Scan for the cell matching the given text and deliver its (x, y) coordinate at center. 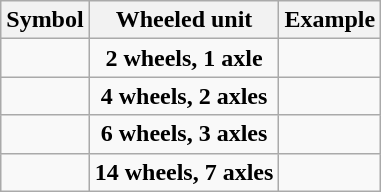
6 wheels, 3 axles (184, 134)
2 wheels, 1 axle (184, 58)
14 wheels, 7 axles (184, 172)
Symbol (45, 20)
4 wheels, 2 axles (184, 96)
Example (330, 20)
Wheeled unit (184, 20)
